For the text-containing cell, return its midpoint in [X, Y] coordinate format. 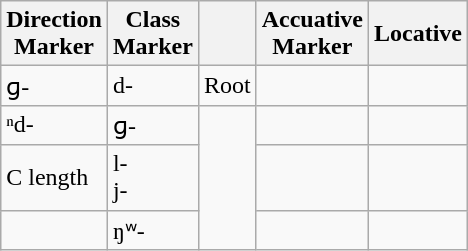
DirectionMarker [54, 34]
ClassMarker [152, 34]
C length [54, 178]
Locative [418, 34]
Root [227, 86]
ŋʷ- [152, 230]
l-j- [152, 178]
ⁿd- [54, 125]
d- [152, 86]
AccuativeMarker [312, 34]
